Find where the given text appears and provide that cell's center as (x, y) coordinate. 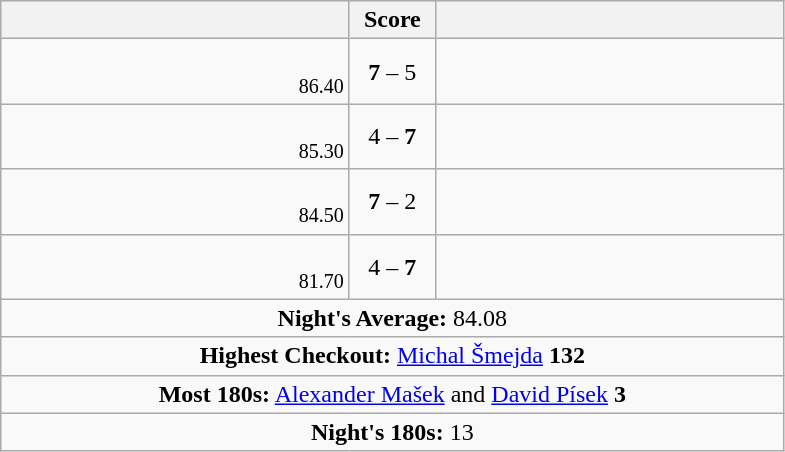
7 – 2 (392, 202)
86.40 (176, 72)
7 – 5 (392, 72)
Highest Checkout: Michal Šmejda 132 (392, 356)
Night's Average: 84.08 (392, 318)
Night's 180s: 13 (392, 432)
Score (392, 20)
Most 180s: Alexander Mašek and David Písek 3 (392, 394)
84.50 (176, 202)
85.30 (176, 136)
81.70 (176, 266)
